From the cell containing the given text, extract its center point as [X, Y] coordinate. 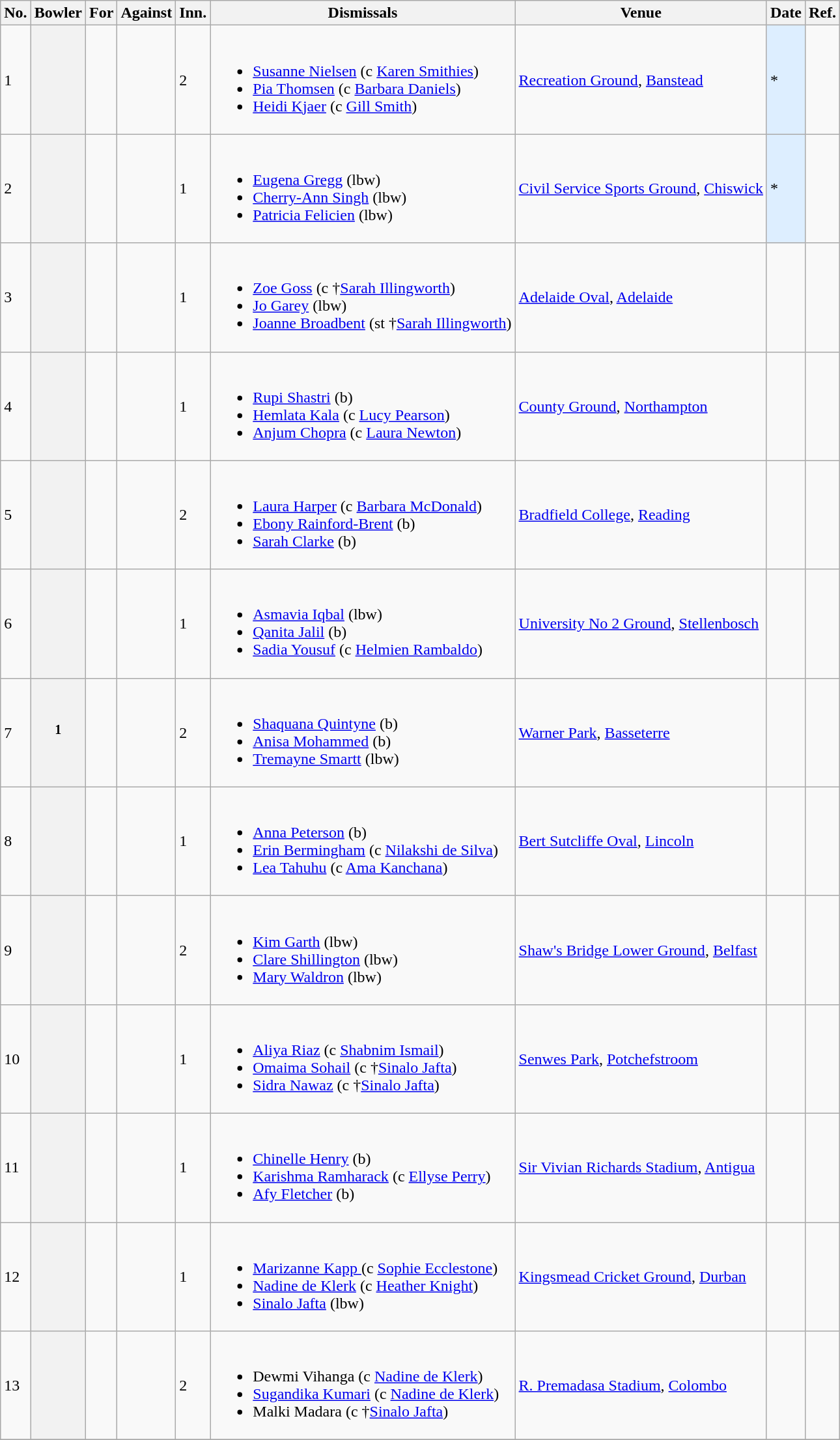
Kingsmead Cricket Ground, Durban [641, 1277]
Marizanne Kapp (c Sophie Ecclestone)Nadine de Klerk (c Heather Knight)Sinalo Jafta (lbw) [363, 1277]
3 [16, 297]
Inn. [193, 13]
Chinelle Henry (b)Karishma Ramharack (c Ellyse Perry)Afy Fletcher (b) [363, 1167]
Rupi Shastri (b)Hemlata Kala (c Lucy Pearson)Anjum Chopra (c Laura Newton) [363, 406]
13 [16, 1386]
Venue [641, 13]
7 [16, 732]
9 [16, 950]
8 [16, 841]
12 [16, 1277]
Bradfield College, Reading [641, 515]
10 [16, 1059]
Bowler [58, 13]
University No 2 Ground, Stellenbosch [641, 624]
Eugena Gregg (lbw)Cherry-Ann Singh (lbw)Patricia Felicien (lbw) [363, 189]
Senwes Park, Potchefstroom [641, 1059]
R. Premadasa Stadium, Colombo [641, 1386]
Zoe Goss (c †Sarah Illingworth)Jo Garey (lbw)Joanne Broadbent (st †Sarah Illingworth) [363, 297]
Ref. [822, 13]
5 [16, 515]
Sir Vivian Richards Stadium, Antigua [641, 1167]
Civil Service Sports Ground, Chiswick [641, 189]
Anna Peterson (b)Erin Bermingham (c Nilakshi de Silva)Lea Tahuhu (c Ama Kanchana) [363, 841]
Adelaide Oval, Adelaide [641, 297]
Kim Garth (lbw)Clare Shillington (lbw)Mary Waldron (lbw) [363, 950]
No. [16, 13]
Shaquana Quintyne (b)Anisa Mohammed (b)Tremayne Smartt (lbw) [363, 732]
Bert Sutcliffe Oval, Lincoln [641, 841]
Asmavia Iqbal (lbw)Qanita Jalil (b)Sadia Yousuf (c Helmien Rambaldo) [363, 624]
6 [16, 624]
Aliya Riaz (c Shabnim Ismail)Omaima Sohail (c †Sinalo Jafta)Sidra Nawaz (c †Sinalo Jafta) [363, 1059]
11 [16, 1167]
Shaw's Bridge Lower Ground, Belfast [641, 950]
County Ground, Northampton [641, 406]
Warner Park, Basseterre [641, 732]
Laura Harper (c Barbara McDonald)Ebony Rainford-Brent (b)Sarah Clarke (b) [363, 515]
Against [147, 13]
Susanne Nielsen (c Karen Smithies)Pia Thomsen (c Barbara Daniels)Heidi Kjaer (c Gill Smith) [363, 79]
For [102, 13]
Dewmi Vihanga (c Nadine de Klerk)Sugandika Kumari (c Nadine de Klerk)Malki Madara (c †Sinalo Jafta) [363, 1386]
4 [16, 406]
Recreation Ground, Banstead [641, 79]
Date [785, 13]
Dismissals [363, 13]
